Extract the (x, y) coordinate from the center of the cell holding the provided text.  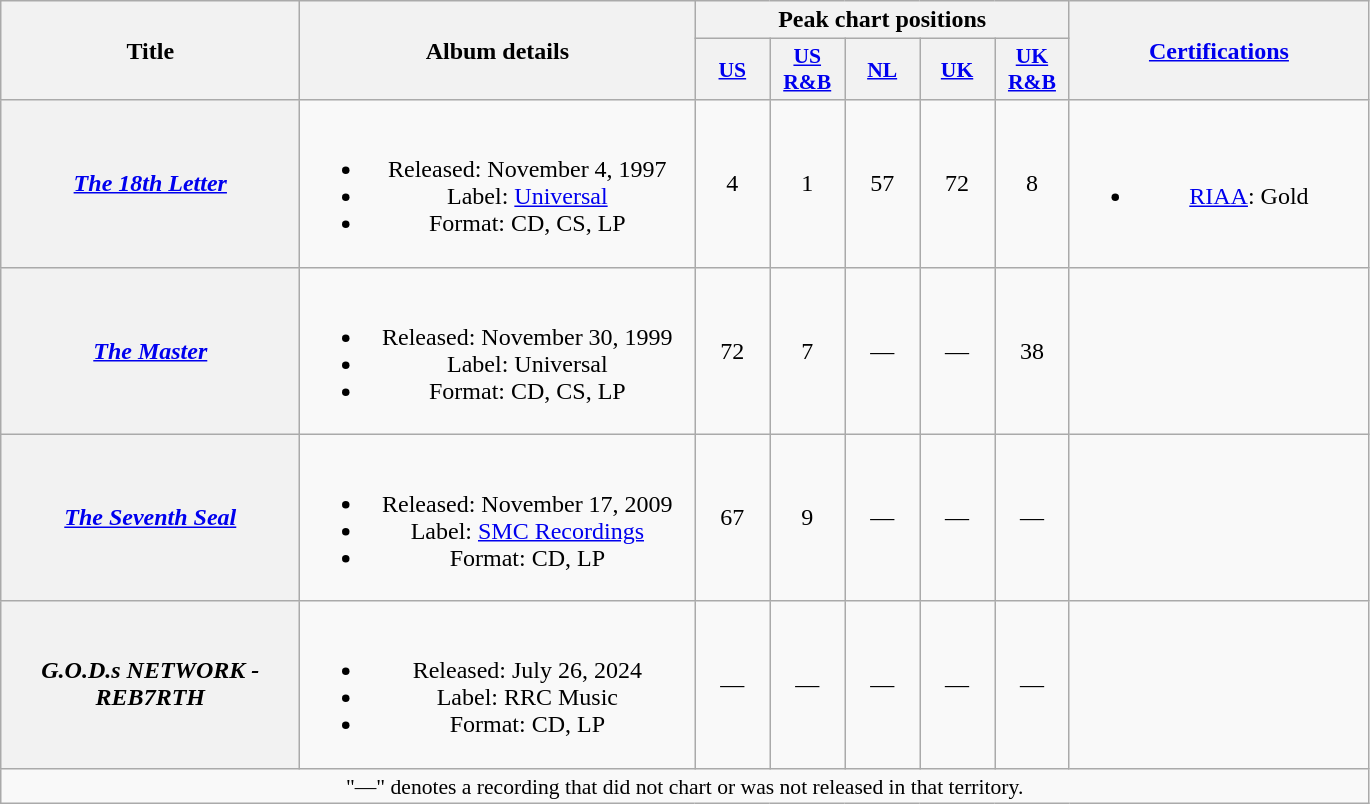
Peak chart positions (882, 20)
57 (882, 184)
8 (1032, 184)
RIAA: Gold (1218, 184)
Released: November 30, 1999Label: UniversalFormat: CD, CS, LP (498, 350)
"—" denotes a recording that did not chart or was not released in that territory. (685, 786)
G.O.D.s NETWORK - REB7RTH (150, 684)
UK (958, 70)
1 (808, 184)
US R&B (808, 70)
The Master (150, 350)
US (732, 70)
7 (808, 350)
38 (1032, 350)
Album details (498, 50)
The 18th Letter (150, 184)
4 (732, 184)
Released: November 17, 2009Label: SMC RecordingsFormat: CD, LP (498, 518)
Title (150, 50)
NL (882, 70)
Released: July 26, 2024Label: RRC MusicFormat: CD, LP (498, 684)
UK R&B (1032, 70)
67 (732, 518)
Certifications (1218, 50)
Released: November 4, 1997Label: UniversalFormat: CD, CS, LP (498, 184)
The Seventh Seal (150, 518)
9 (808, 518)
